Detect which cell encompasses the target text, then output its [x, y] center coordinate. 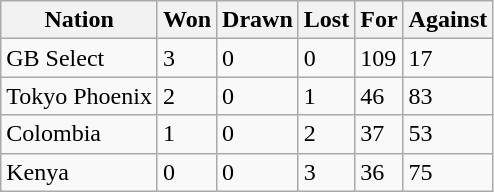
Kenya [80, 172]
Nation [80, 20]
Won [186, 20]
Lost [326, 20]
53 [448, 134]
83 [448, 96]
For [379, 20]
17 [448, 58]
109 [379, 58]
GB Select [80, 58]
Drawn [258, 20]
36 [379, 172]
Against [448, 20]
75 [448, 172]
Colombia [80, 134]
37 [379, 134]
46 [379, 96]
Tokyo Phoenix [80, 96]
